Identify which cell holds the provided text, then report its [x, y] central coordinate. 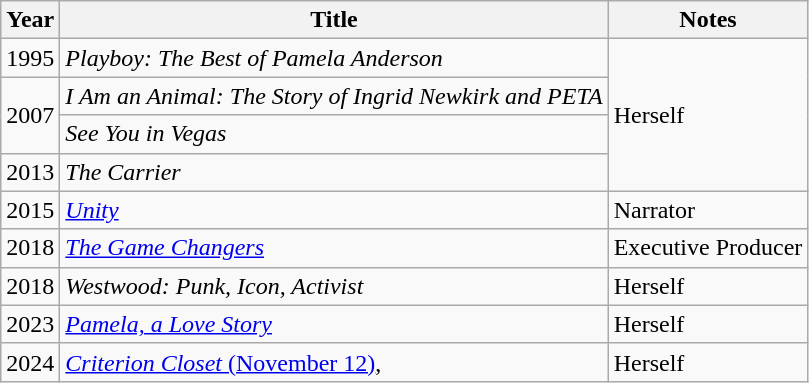
2023 [30, 324]
2007 [30, 115]
Playboy: The Best of Pamela Anderson [334, 58]
See You in Vegas [334, 134]
Criterion Closet (November 12), [334, 362]
2013 [30, 172]
The Game Changers [334, 248]
The Carrier [334, 172]
2015 [30, 210]
Westwood: Punk, Icon, Activist [334, 286]
1995 [30, 58]
Pamela, a Love Story [334, 324]
2024 [30, 362]
I Am an Animal: The Story of Ingrid Newkirk and PETA [334, 96]
Year [30, 20]
Narrator [708, 210]
Unity [334, 210]
Title [334, 20]
Notes [708, 20]
Executive Producer [708, 248]
